Capture the cell that displays the provided text and extract its [X, Y] central coordinate. 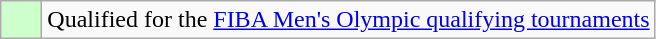
Qualified for the FIBA Men's Olympic qualifying tournaments [348, 20]
